Provide the (x, y) coordinate of the cell's center where the given text is located.  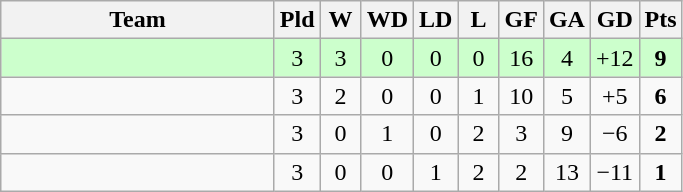
16 (521, 58)
10 (521, 96)
GD (614, 20)
W (340, 20)
Pld (297, 20)
Pts (660, 20)
Team (138, 20)
WD (387, 20)
GA (566, 20)
−11 (614, 172)
6 (660, 96)
+5 (614, 96)
13 (566, 172)
LD (436, 20)
L (478, 20)
−6 (614, 134)
+12 (614, 58)
5 (566, 96)
4 (566, 58)
GF (521, 20)
